From the cell containing the given text, extract its center point as (X, Y) coordinate. 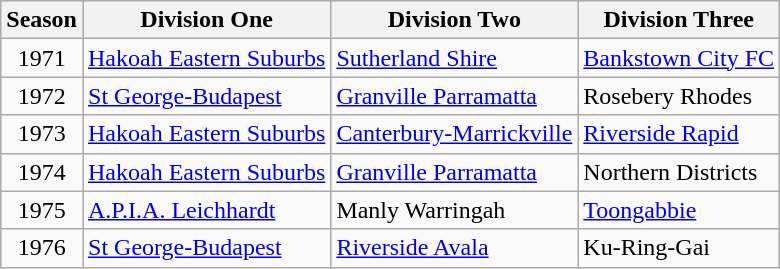
Division Two (454, 20)
1975 (42, 210)
1976 (42, 248)
1973 (42, 134)
Season (42, 20)
Manly Warringah (454, 210)
Division One (206, 20)
Bankstown City FC (679, 58)
Riverside Rapid (679, 134)
1972 (42, 96)
Division Three (679, 20)
Toongabbie (679, 210)
1974 (42, 172)
Sutherland Shire (454, 58)
1971 (42, 58)
Rosebery Rhodes (679, 96)
Riverside Avala (454, 248)
Ku-Ring-Gai (679, 248)
A.P.I.A. Leichhardt (206, 210)
Canterbury-Marrickville (454, 134)
Northern Districts (679, 172)
